Find where the given text appears and provide that cell's center as (X, Y) coordinate. 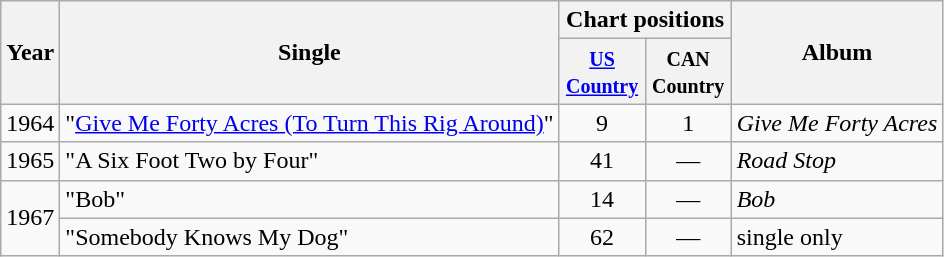
"Bob" (310, 199)
Year (30, 52)
"A Six Foot Two by Four" (310, 161)
Single (310, 52)
Album (837, 52)
1967 (30, 218)
41 (602, 161)
Give Me Forty Acres (837, 123)
Road Stop (837, 161)
"Give Me Forty Acres (To Turn This Rig Around)" (310, 123)
14 (602, 199)
1 (688, 123)
US Country (602, 72)
1964 (30, 123)
9 (602, 123)
single only (837, 237)
CAN Country (688, 72)
1965 (30, 161)
"Somebody Knows My Dog" (310, 237)
62 (602, 237)
Chart positions (645, 20)
Bob (837, 199)
